Capture the cell that displays the provided text and extract its (x, y) central coordinate. 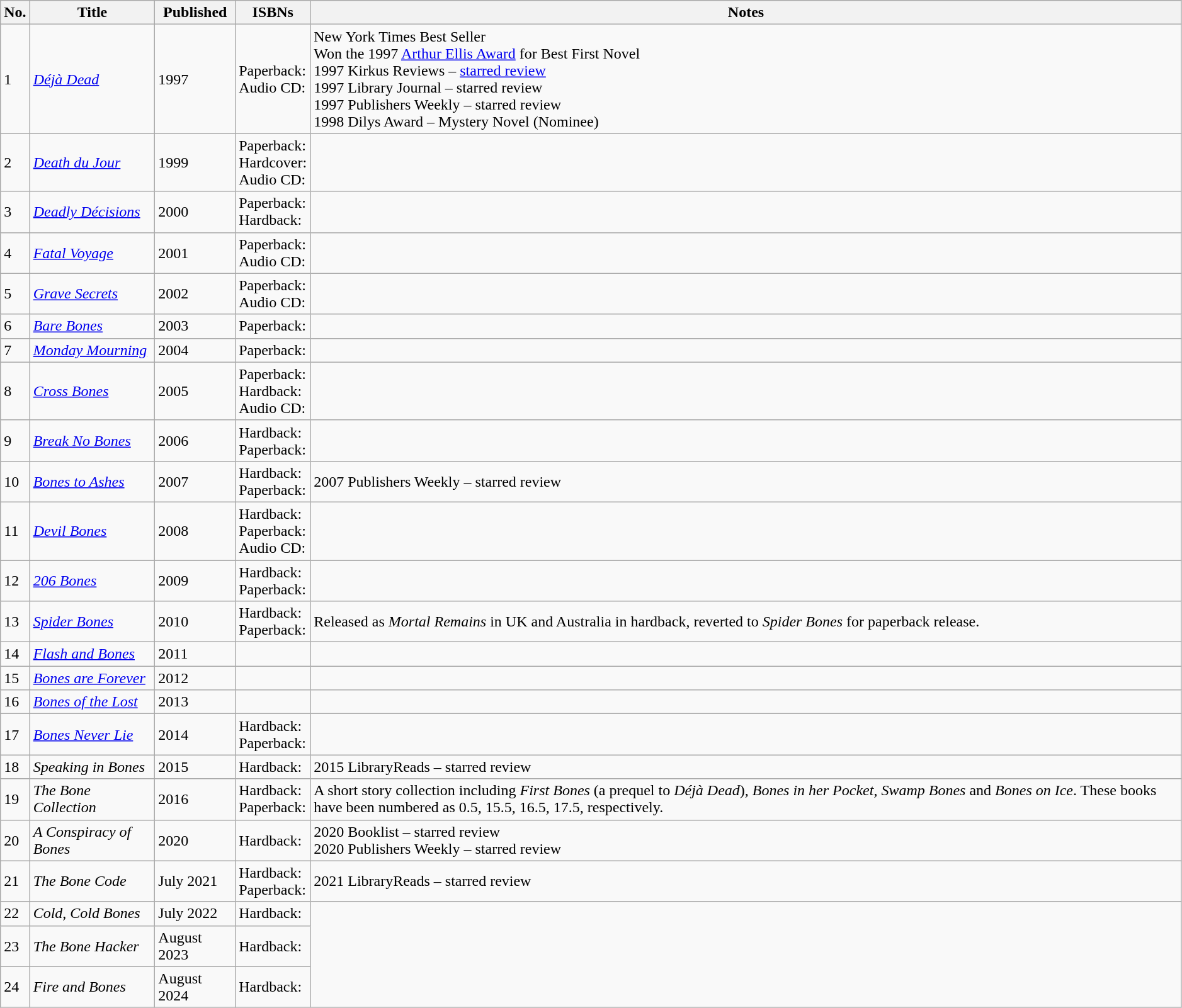
Bones are Forever (92, 678)
2016 (195, 800)
12 (15, 580)
24 (15, 987)
August 2023 (195, 946)
19 (15, 800)
13 (15, 622)
Spider Bones (92, 622)
1 (15, 79)
Paperback: Hardback: (273, 212)
2014 (195, 734)
Cold, Cold Bones (92, 914)
Cross Bones (92, 391)
2012 (195, 678)
2001 (195, 253)
2021 LibraryReads – starred review (746, 881)
2006 (195, 441)
1999 (195, 162)
11 (15, 531)
A Conspiracy of Bones (92, 840)
16 (15, 702)
Bones to Ashes (92, 481)
2010 (195, 622)
17 (15, 734)
2011 (195, 654)
9 (15, 441)
July 2021 (195, 881)
Flash and Bones (92, 654)
Speaking in Bones (92, 767)
The Bone Collection (92, 800)
2003 (195, 326)
Bones of the Lost (92, 702)
8 (15, 391)
Fatal Voyage (92, 253)
4 (15, 253)
20 (15, 840)
2020 (195, 840)
Death du Jour (92, 162)
Paperback: Hardcover: Audio CD: (273, 162)
The Bone Hacker (92, 946)
2008 (195, 531)
7 (15, 350)
Monday Mourning (92, 350)
Devil Bones (92, 531)
Bare Bones (92, 326)
2007 Publishers Weekly – starred review (746, 481)
10 (15, 481)
2 (15, 162)
Notes (746, 13)
Hardback: Paperback: Audio CD: (273, 531)
206 Bones (92, 580)
Déjà Dead (92, 79)
2015 LibraryReads – starred review (746, 767)
Paperback: Hardback: Audio CD: (273, 391)
14 (15, 654)
23 (15, 946)
The Bone Code (92, 881)
No. (15, 13)
Released as Mortal Remains in UK and Australia in hardback, reverted to Spider Bones for paperback release. (746, 622)
3 (15, 212)
Title (92, 13)
2007 (195, 481)
Break No Bones (92, 441)
1997 (195, 79)
2015 (195, 767)
ISBNs (273, 13)
Published (195, 13)
18 (15, 767)
22 (15, 914)
15 (15, 678)
Grave Secrets (92, 293)
21 (15, 881)
2009 (195, 580)
Bones Never Lie (92, 734)
2005 (195, 391)
2013 (195, 702)
August 2024 (195, 987)
2000 (195, 212)
Deadly Décisions (92, 212)
July 2022 (195, 914)
6 (15, 326)
2020 Booklist – starred review2020 Publishers Weekly – starred review (746, 840)
2002 (195, 293)
5 (15, 293)
Fire and Bones (92, 987)
2004 (195, 350)
